Return the [X, Y] coordinate for the center point of the cell that contains the specified text.  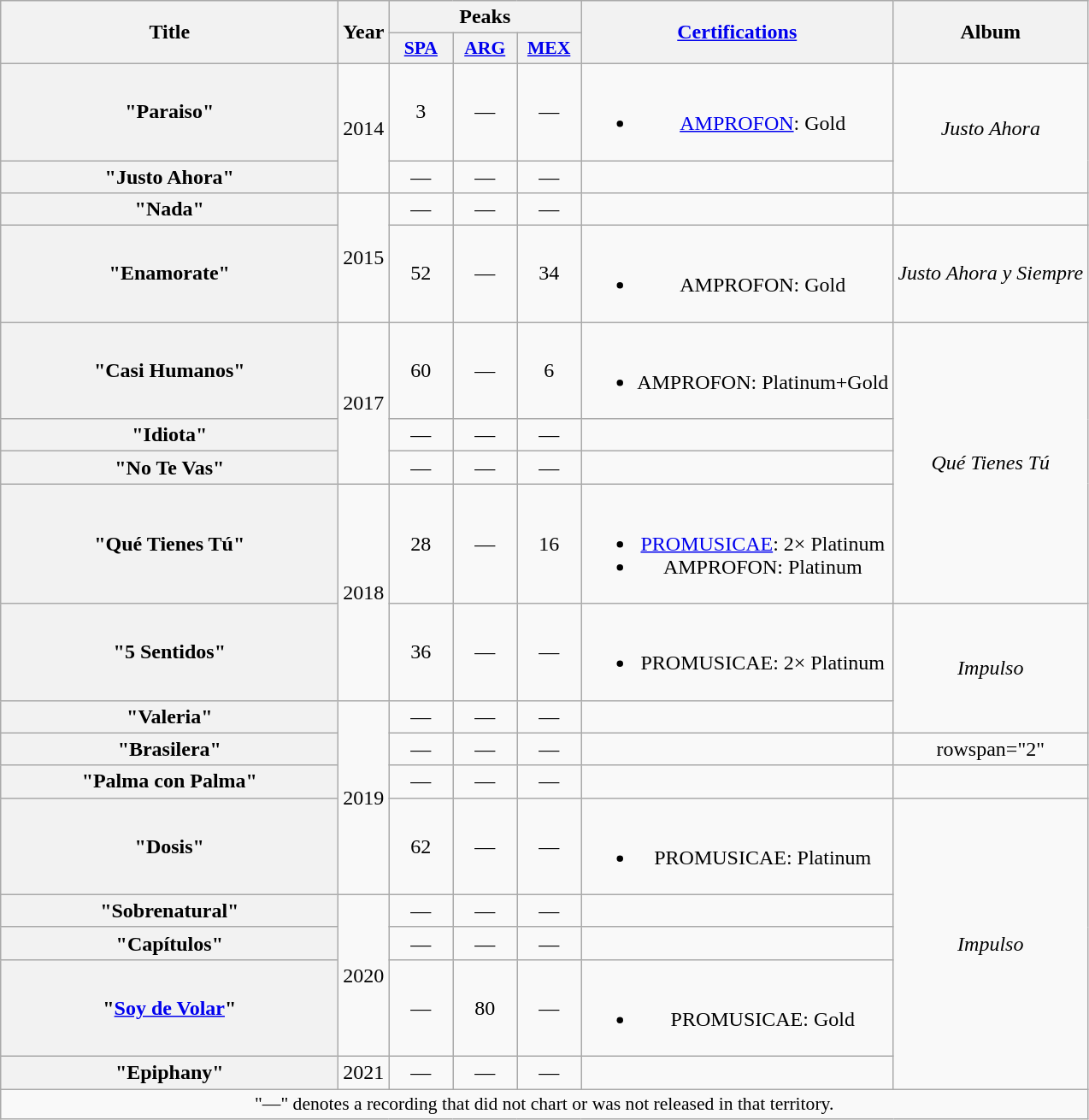
PROMUSICAE: 2× Platinum [737, 651]
ARG [486, 49]
SPA [421, 49]
"Brasilera" [169, 749]
2018 [364, 592]
62 [421, 846]
"Capítulos" [169, 943]
2019 [364, 797]
"5 Sentidos" [169, 651]
"Dosis" [169, 846]
rowspan="2" [991, 749]
"Idiota" [169, 435]
"Palma con Palma" [169, 781]
60 [421, 371]
2014 [364, 128]
Peaks [486, 17]
36 [421, 651]
16 [549, 544]
28 [421, 544]
PROMUSICAE: Gold [737, 1007]
"Epiphany" [169, 1072]
2015 [364, 258]
"Soy de Volar" [169, 1007]
"No Te Vas" [169, 468]
AMPROFON: Platinum+Gold [737, 371]
"Valeria" [169, 716]
"Qué Tienes Tú" [169, 544]
MEX [549, 49]
2020 [364, 975]
Justo Ahora y Siempre [991, 274]
Qué Tienes Tú [991, 463]
Justo Ahora [991, 128]
"Nada" [169, 209]
80 [486, 1007]
"Sobrenatural" [169, 911]
Year [364, 32]
2021 [364, 1072]
Certifications [737, 32]
"Casi Humanos" [169, 371]
3 [421, 111]
"Justo Ahora" [169, 177]
Album [991, 32]
PROMUSICAE: Platinum [737, 846]
2017 [364, 404]
"Paraiso" [169, 111]
52 [421, 274]
PROMUSICAE: 2× PlatinumAMPROFON: Platinum [737, 544]
"Enamorate" [169, 274]
Title [169, 32]
34 [549, 274]
"—" denotes a recording that did not chart or was not released in that territory. [544, 1105]
6 [549, 371]
